Find where the given text appears and provide that cell's center as (x, y) coordinate. 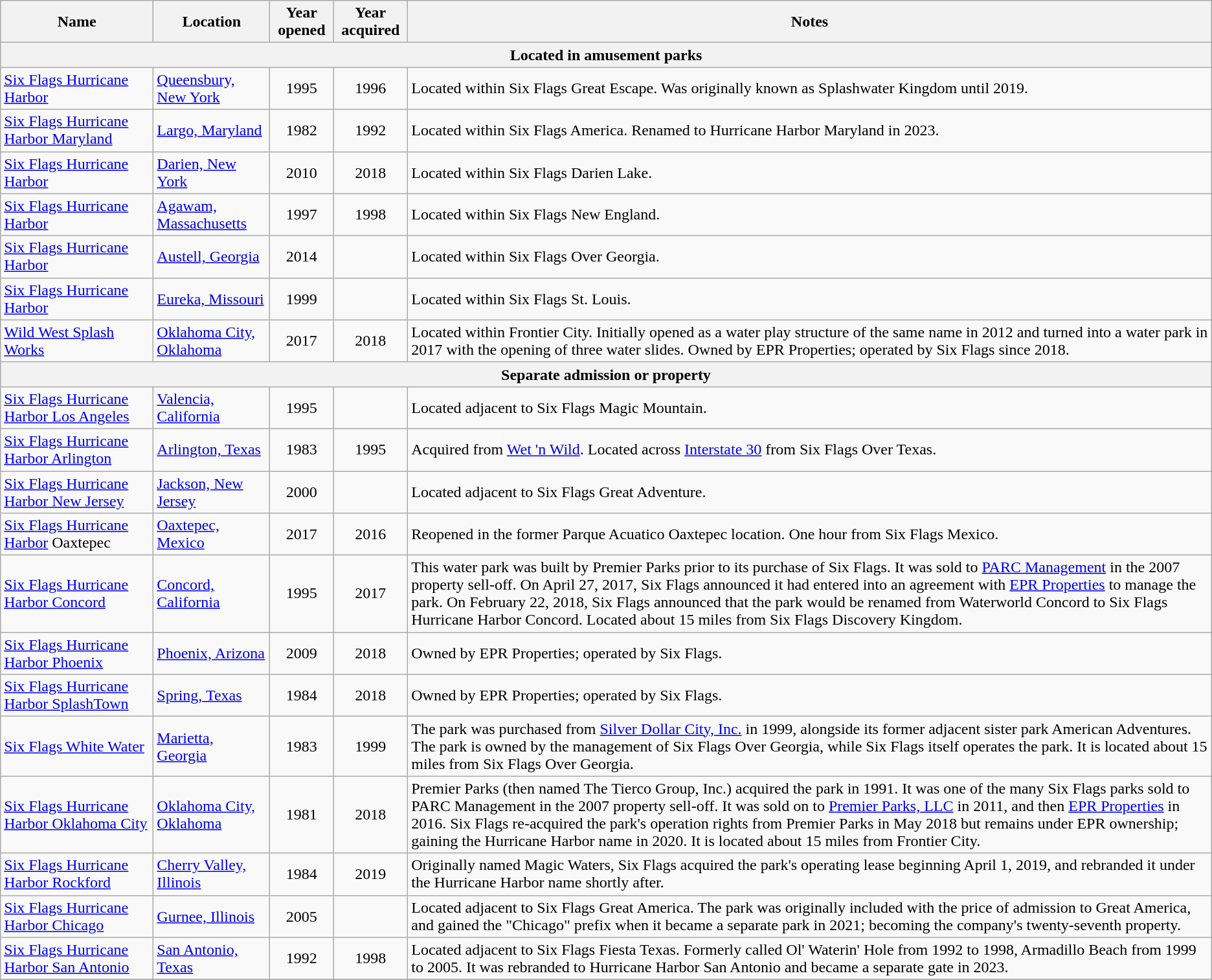
Queensbury, New York (212, 88)
Six Flags Hurricane Harbor SplashTown (77, 695)
Six Flags Hurricane Harbor Oklahoma City (77, 814)
Located within Six Flags Great Escape. Was originally known as Splashwater Kingdom until 2019. (810, 88)
Arlington, Texas (212, 449)
Six Flags White Water (77, 746)
Notes (810, 22)
Located within Six Flags St. Louis. (810, 299)
Six Flags Hurricane Harbor Oaxtepec (77, 535)
Spring, Texas (212, 695)
Largo, Maryland (212, 131)
1981 (302, 814)
Located within Six Flags America. Renamed to Hurricane Harbor Maryland in 2023. (810, 131)
2000 (302, 492)
Location (212, 22)
Located within Six Flags Over Georgia. (810, 256)
Six Flags Hurricane Harbor Los Angeles (77, 408)
1982 (302, 131)
Six Flags Hurricane Harbor San Antonio (77, 958)
Darien, New York (212, 172)
Year opened (302, 22)
Six Flags Hurricane Harbor Chicago (77, 917)
Located adjacent to Six Flags Magic Mountain. (810, 408)
Eureka, Missouri (212, 299)
2016 (370, 535)
Phoenix, Arizona (212, 654)
2005 (302, 917)
Separate admission or property (606, 374)
Acquired from Wet 'n Wild. Located across Interstate 30 from Six Flags Over Texas. (810, 449)
Concord, California (212, 594)
Located in amusement parks (606, 55)
Wild West Splash Works (77, 340)
San Antonio, Texas (212, 958)
Austell, Georgia (212, 256)
Jackson, New Jersey (212, 492)
2014 (302, 256)
Six Flags Hurricane Harbor Concord (77, 594)
2019 (370, 874)
Six Flags Hurricane Harbor Arlington (77, 449)
Reopened in the former Parque Acuatico Oaxtepec location. One hour from Six Flags Mexico. (810, 535)
Located within Six Flags Darien Lake. (810, 172)
Cherry Valley, Illinois (212, 874)
Oaxtepec, Mexico (212, 535)
Six Flags Hurricane Harbor New Jersey (77, 492)
Located within Six Flags New England. (810, 215)
Marietta, Georgia (212, 746)
Six Flags Hurricane Harbor Maryland (77, 131)
Six Flags Hurricane Harbor Rockford (77, 874)
Gurnee, Illinois (212, 917)
Year acquired (370, 22)
2010 (302, 172)
Name (77, 22)
1996 (370, 88)
Agawam, Massachusetts (212, 215)
2009 (302, 654)
Located adjacent to Six Flags Great Adventure. (810, 492)
Six Flags Hurricane Harbor Phoenix (77, 654)
1997 (302, 215)
Valencia, California (212, 408)
